Identify which cell holds the provided text, then report its (X, Y) central coordinate. 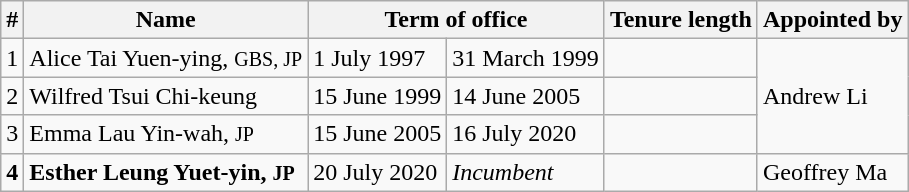
14 June 2005 (526, 96)
Alice Tai Yuen-ying, GBS, JP (166, 58)
4 (12, 172)
1 July 1997 (378, 58)
Esther Leung Yuet-yin, JP (166, 172)
Incumbent (526, 172)
Appointed by (832, 20)
Andrew Li (832, 96)
16 July 2020 (526, 134)
20 July 2020 (378, 172)
2 (12, 96)
Name (166, 20)
Emma Lau Yin-wah, JP (166, 134)
3 (12, 134)
Tenure length (680, 20)
Wilfred Tsui Chi-keung (166, 96)
# (12, 20)
Term of office (456, 20)
15 June 1999 (378, 96)
Geoffrey Ma (832, 172)
15 June 2005 (378, 134)
31 March 1999 (526, 58)
1 (12, 58)
